Return (x, y) of the center of cell containing provided text 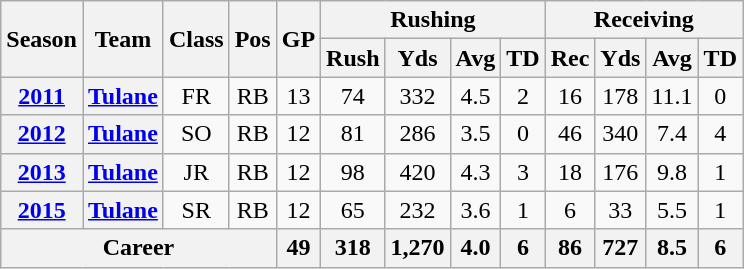
1,270 (418, 248)
7.4 (672, 134)
2 (523, 96)
46 (570, 134)
3.6 (476, 210)
16 (570, 96)
318 (353, 248)
Pos (252, 39)
4.5 (476, 96)
8.5 (672, 248)
420 (418, 172)
4.3 (476, 172)
9.8 (672, 172)
176 (620, 172)
SR (196, 210)
Season (42, 39)
65 (353, 210)
5.5 (672, 210)
3 (523, 172)
232 (418, 210)
4 (720, 134)
2012 (42, 134)
Team (122, 39)
Rush (353, 58)
81 (353, 134)
FR (196, 96)
332 (418, 96)
49 (298, 248)
2013 (42, 172)
Class (196, 39)
98 (353, 172)
SO (196, 134)
11.1 (672, 96)
86 (570, 248)
JR (196, 172)
Rushing (434, 20)
178 (620, 96)
33 (620, 210)
286 (418, 134)
Receiving (644, 20)
3.5 (476, 134)
Career (138, 248)
74 (353, 96)
340 (620, 134)
GP (298, 39)
4.0 (476, 248)
Rec (570, 58)
727 (620, 248)
2015 (42, 210)
18 (570, 172)
13 (298, 96)
2011 (42, 96)
